Detect which cell encompasses the target text, then output its [x, y] center coordinate. 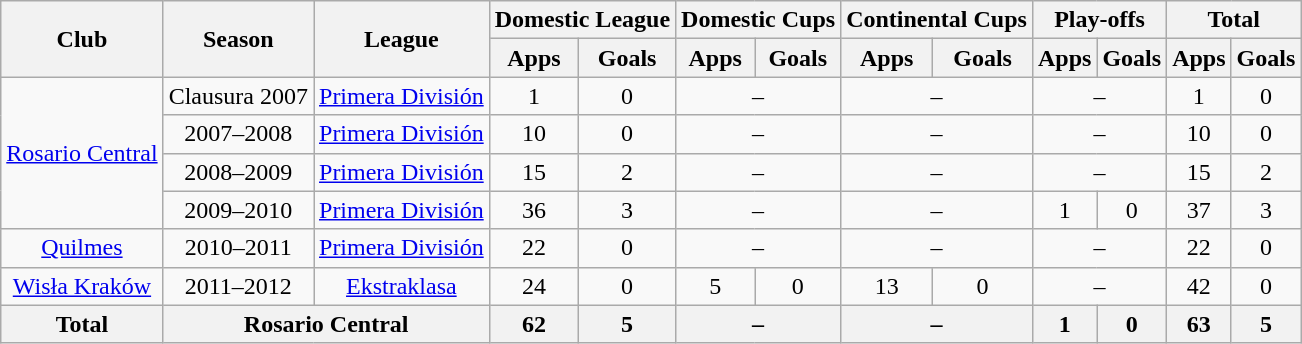
Ekstraklasa [402, 286]
Clausura 2007 [238, 96]
63 [1199, 324]
2007–2008 [238, 134]
Continental Cups [937, 20]
36 [534, 210]
42 [1199, 286]
Club [82, 39]
2011–2012 [238, 286]
Domestic Cups [758, 20]
Domestic League [582, 20]
62 [534, 324]
Quilmes [82, 248]
37 [1199, 210]
Season [238, 39]
24 [534, 286]
13 [887, 286]
2009–2010 [238, 210]
League [402, 39]
Wisła Kraków [82, 286]
Play-offs [1099, 20]
2008–2009 [238, 172]
2010–2011 [238, 248]
